Scan for the cell matching the given text and deliver its (x, y) coordinate at center. 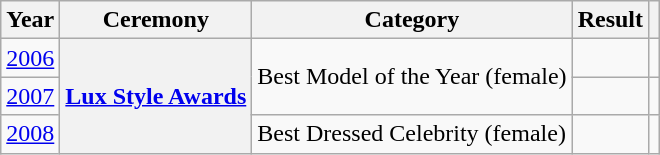
Result (610, 20)
Best Model of the Year (female) (412, 77)
2008 (30, 134)
Category (412, 20)
2006 (30, 58)
Best Dressed Celebrity (female) (412, 134)
Lux Style Awards (156, 96)
2007 (30, 96)
Year (30, 20)
Ceremony (156, 20)
